Determine the [x, y] coordinate at the center of the cell enclosing the given text.  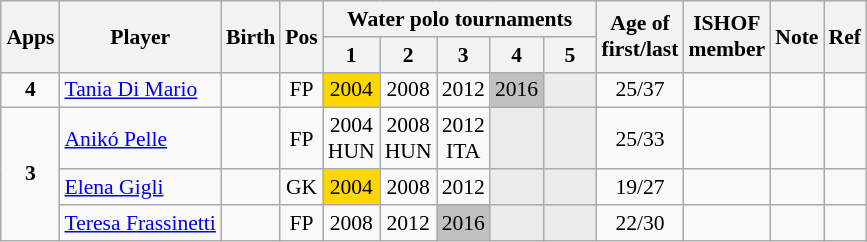
ISHOFmember [726, 36]
Ref [845, 36]
2012ITA [464, 138]
Tania Di Mario [140, 90]
Teresa Frassinetti [140, 223]
25/37 [640, 90]
Anikó Pelle [140, 138]
Pos [302, 36]
Apps [30, 36]
19/27 [640, 187]
2008HUN [408, 138]
Age offirst/last [640, 36]
Note [796, 36]
22/30 [640, 223]
2 [408, 55]
2004HUN [352, 138]
1 [352, 55]
Birth [250, 36]
Player [140, 36]
Water polo tournaments [460, 19]
Elena Gigli [140, 187]
GK [302, 187]
25/33 [640, 138]
5 [570, 55]
